Output the [x, y] coordinate of the center of the cell containing the given text.  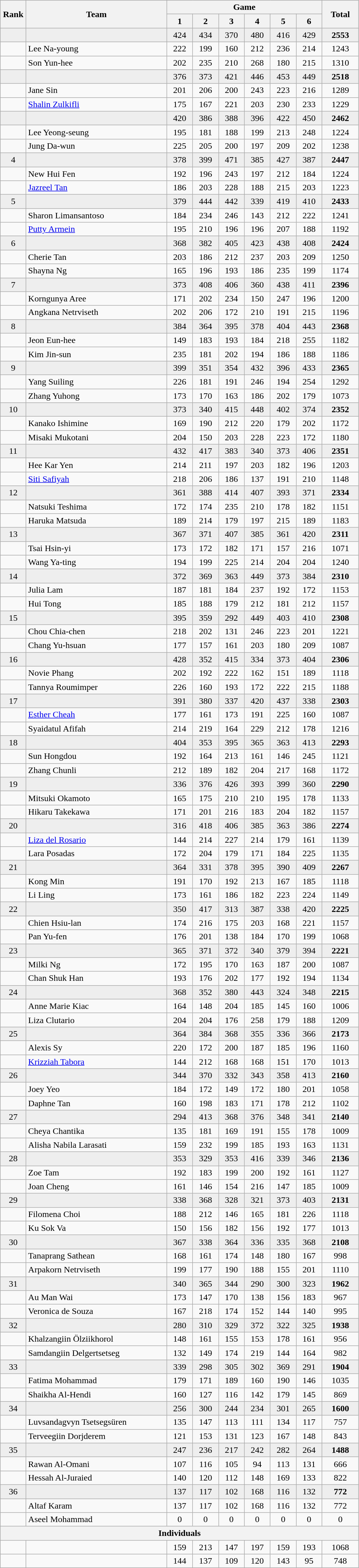
383 [232, 451]
2365 [340, 368]
Hikaru Takekawa [96, 812]
843 [340, 1436]
1186 [340, 354]
Altaf Karam [96, 1506]
105 [232, 1464]
1216 [340, 729]
Lara Posadas [96, 854]
Novie Phang [96, 673]
1229 [340, 104]
Aseel Mohammad [96, 1520]
2140 [340, 1117]
450 [309, 118]
Individuals [180, 1533]
256 [180, 1408]
Jazreel Tan [96, 188]
211 [205, 465]
265 [309, 1408]
1151 [340, 507]
28 [13, 1159]
1962 [340, 1283]
Sharon Limansantoso [96, 215]
442 [232, 202]
248 [309, 132]
229 [257, 729]
Misaki Mukotani [96, 437]
233 [309, 104]
1134 [340, 978]
230 [283, 104]
205 [205, 146]
2553 [340, 35]
332 [232, 1076]
Natsuki Teshima [96, 507]
31 [13, 1283]
1183 [340, 520]
341 [309, 1117]
1135 [340, 854]
1241 [340, 215]
437 [283, 701]
Alexis Sy [96, 1048]
2433 [340, 202]
Chou Chia-chen [96, 632]
2334 [340, 493]
2160 [340, 1076]
22 [13, 909]
9 [13, 368]
35 [13, 1450]
123 [257, 1436]
325 [309, 1325]
17 [13, 701]
419 [283, 202]
1131 [340, 1145]
411 [309, 285]
2396 [340, 285]
Son Yun-hee [96, 63]
1058 [340, 1089]
2173 [340, 1034]
3 [232, 21]
2293 [340, 742]
14 [13, 576]
Joan Cheng [96, 1186]
198 [205, 1103]
11 [13, 451]
1209 [340, 1020]
Tanaprang Sathean [96, 1256]
1133 [340, 798]
1221 [340, 632]
422 [283, 118]
2352 [340, 410]
453 [283, 77]
16 [13, 659]
Haruka Matsuda [96, 520]
Zhang Chunli [96, 770]
305 [232, 1367]
Khalzangiin Ölziikhorol [96, 1339]
Jung Da-wun [96, 146]
418 [205, 826]
302 [257, 1367]
335 [283, 1242]
2267 [340, 867]
13 [13, 534]
20 [13, 826]
Team [96, 14]
Tannya Roumimper [96, 687]
Zhang Yuhong [96, 395]
Anne Marie Kiac [96, 1006]
409 [309, 867]
2 [205, 21]
Terveegiin Dorjderem [96, 1436]
Alisha Nabila Larasati [96, 1145]
Chien Hsiu-lan [96, 923]
8 [13, 326]
30 [13, 1242]
1110 [340, 1269]
Shaikha Al-Hendi [96, 1395]
2368 [340, 326]
869 [340, 1395]
2351 [340, 451]
1073 [340, 395]
Liza del Rosario [96, 839]
1121 [340, 756]
323 [309, 1283]
232 [205, 1145]
Hee Kar Yen [96, 465]
Milki Ng [96, 964]
Korngunya Aree [96, 299]
433 [309, 368]
242 [257, 1450]
Chan Shuk Han [96, 978]
322 [283, 1325]
358 [283, 1076]
374 [309, 410]
334 [257, 659]
366 [309, 1034]
Jeon Eun-hee [96, 340]
967 [340, 1298]
Sun Hongdou [96, 756]
995 [340, 1311]
Esther Cheah [96, 715]
2424 [340, 243]
748 [340, 1561]
290 [257, 1283]
428 [180, 659]
Lee Yeong-seung [96, 132]
207 [283, 229]
354 [232, 368]
448 [257, 410]
666 [340, 1464]
414 [232, 493]
Veronica de Souza [96, 1311]
355 [257, 1034]
1180 [340, 437]
301 [283, 1408]
1488 [340, 1450]
331 [205, 867]
1243 [340, 49]
94 [257, 1464]
227 [232, 839]
Au Man Wai [96, 1298]
434 [205, 35]
Hessah Al-Juraied [96, 1478]
1289 [340, 90]
162 [257, 673]
346 [309, 1159]
Total [340, 14]
2311 [340, 534]
134 [283, 1422]
7 [13, 285]
2303 [340, 701]
291 [309, 1367]
95 [309, 1561]
1310 [340, 63]
1127 [340, 1173]
1139 [340, 839]
Julia Lam [96, 590]
Hui Tong [96, 604]
Cherie Tan [96, 257]
429 [309, 35]
10 [13, 410]
Fatima Mohammad [96, 1381]
Siti Safiyah [96, 479]
2462 [340, 118]
Daphne Tan [96, 1103]
313 [232, 909]
1006 [340, 1006]
15 [13, 618]
1174 [340, 271]
324 [283, 992]
Lee Na-young [96, 49]
402 [283, 410]
Syaidatul Afifah [96, 729]
112 [232, 1478]
1600 [340, 1408]
Filomena Choi [96, 1214]
1250 [340, 257]
1149 [340, 895]
254 [309, 382]
390 [283, 867]
2215 [340, 992]
Arpakorn Netrviseth [96, 1269]
Putty Armein [96, 229]
27 [13, 1117]
421 [232, 77]
Pan Yu-fen [96, 937]
33 [13, 1367]
280 [180, 1325]
2108 [340, 1242]
1102 [340, 1103]
34 [13, 1408]
480 [257, 35]
Shayna Ng [96, 271]
2221 [340, 951]
2290 [340, 784]
471 [232, 160]
446 [257, 77]
1182 [340, 340]
391 [180, 701]
224 [309, 895]
18 [13, 742]
405 [232, 243]
264 [309, 1450]
Rank [13, 14]
1938 [340, 1325]
111 [257, 1422]
337 [232, 701]
268 [257, 63]
Kong Min [96, 881]
154 [232, 1186]
Kim Jin-sun [96, 354]
Rawan Al-Omani [96, 1464]
1203 [340, 465]
12 [13, 493]
19 [13, 784]
Jane Sin [96, 90]
Zoe Tam [96, 1173]
109 [232, 1561]
Angkana Netrviseth [96, 312]
1071 [340, 548]
1160 [340, 1048]
2306 [340, 659]
2136 [340, 1159]
444 [205, 202]
36 [13, 1491]
26 [13, 1076]
Mitsuki Okamoto [96, 798]
Yang Suiling [96, 382]
133 [309, 1478]
350 [180, 909]
982 [340, 1353]
2274 [340, 826]
Wang Ya-ting [96, 562]
Luvsandagvyn Tsetsegsüren [96, 1422]
258 [257, 1020]
2131 [340, 1200]
1196 [340, 312]
New Hui Fen [96, 174]
426 [232, 784]
Joey Yeo [96, 1089]
1188 [340, 687]
956 [340, 1339]
2518 [340, 77]
1200 [340, 299]
423 [257, 243]
Li Ling [96, 895]
321 [257, 1200]
424 [180, 35]
142 [257, 1395]
2225 [340, 909]
294 [180, 1117]
359 [205, 618]
292 [232, 618]
427 [283, 160]
Game [244, 7]
394 [309, 951]
382 [205, 243]
1292 [340, 382]
2308 [340, 618]
328 [232, 1200]
1153 [340, 590]
1192 [340, 229]
Krizziah Tabora [96, 1062]
1035 [340, 1381]
244 [232, 1408]
2447 [340, 160]
152 [257, 1311]
298 [205, 1367]
24 [13, 992]
Ku Sok Va [96, 1228]
32 [13, 1325]
351 [205, 368]
107 [180, 1464]
757 [340, 1422]
1148 [340, 479]
25 [13, 1034]
2310 [340, 576]
23 [13, 951]
310 [205, 1325]
1240 [340, 562]
282 [283, 1450]
29 [13, 1200]
Chang Yu-hsuan [96, 645]
245 [309, 756]
343 [257, 1076]
121 [180, 1436]
316 [180, 826]
Liza Clutario [96, 1020]
Shalin Zulkifli [96, 104]
1223 [340, 188]
822 [340, 1478]
Tsai Hsin-yi [96, 548]
Samdangiin Delgertsetseg [96, 1353]
Kanako Ishimine [96, 424]
127 [205, 1395]
21 [13, 867]
998 [340, 1256]
255 [309, 340]
Cheya Chantika [96, 1131]
1904 [340, 1367]
1 [180, 21]
1238 [340, 146]
